Find where the given text appears and provide that cell's center as (X, Y) coordinate. 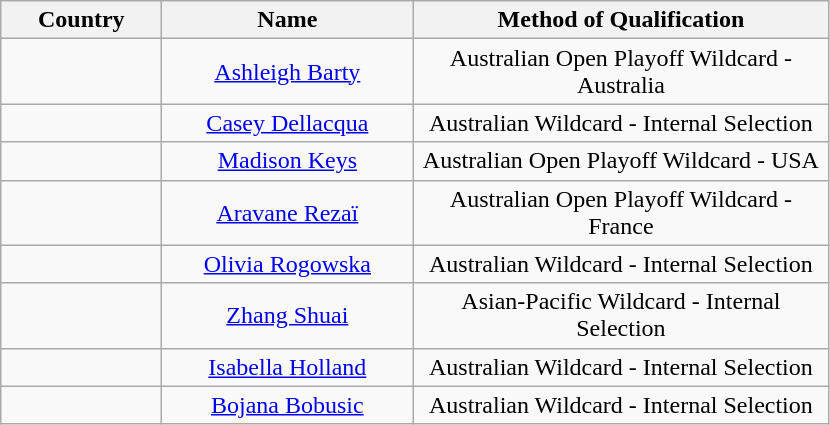
Asian-Pacific Wildcard - Internal Selection (621, 316)
Australian Open Playoff Wildcard - Australia (621, 72)
Country (82, 20)
Casey Dellacqua (288, 123)
Madison Keys (288, 161)
Isabella Holland (288, 367)
Australian Open Playoff Wildcard - USA (621, 161)
Ashleigh Barty (288, 72)
Bojana Bobusic (288, 405)
Name (288, 20)
Australian Open Playoff Wildcard - France (621, 212)
Aravane Rezaï (288, 212)
Zhang Shuai (288, 316)
Olivia Rogowska (288, 264)
Method of Qualification (621, 20)
